Search for the cell housing the specified text and yield its [x, y] center coordinate. 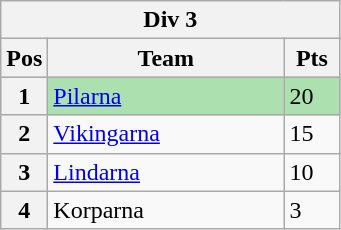
Pts [312, 58]
15 [312, 134]
Vikingarna [166, 134]
Team [166, 58]
Lindarna [166, 172]
Pilarna [166, 96]
Korparna [166, 210]
4 [24, 210]
20 [312, 96]
2 [24, 134]
1 [24, 96]
Div 3 [170, 20]
10 [312, 172]
Pos [24, 58]
